Determine the [x, y] coordinate at the center of the cell enclosing the given text.  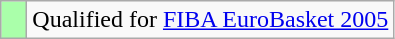
Qualified for FIBA EuroBasket 2005 [210, 20]
